Extract the (X, Y) coordinate from the center of the cell holding the provided text.  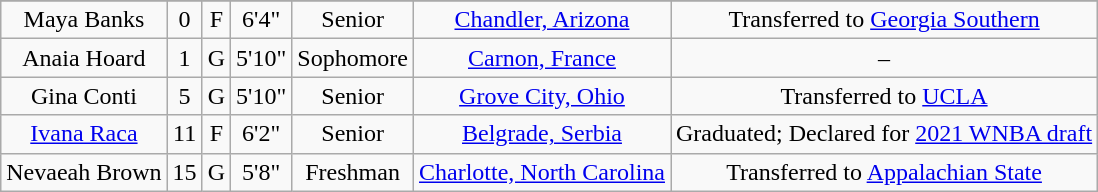
Transferred to Georgia Southern (884, 20)
Graduated; Declared for 2021 WNBA draft (884, 134)
Belgrade, Serbia (542, 134)
1 (184, 58)
Transferred to UCLA (884, 96)
Grove City, Ohio (542, 96)
6'2" (262, 134)
Carnon, France (542, 58)
Chandler, Arizona (542, 20)
0 (184, 20)
Transferred to Appalachian State (884, 172)
Maya Banks (84, 20)
Ivana Raca (84, 134)
Sophomore (353, 58)
Charlotte, North Carolina (542, 172)
15 (184, 172)
– (884, 58)
6'4" (262, 20)
Gina Conti (84, 96)
5'8" (262, 172)
Freshman (353, 172)
11 (184, 134)
Nevaeah Brown (84, 172)
5 (184, 96)
Anaia Hoard (84, 58)
